Provide the [X, Y] coordinate of the cell's center where the given text is located.  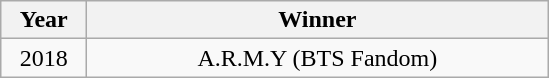
Year [44, 20]
2018 [44, 58]
A.R.M.Y (BTS Fandom) [318, 58]
Winner [318, 20]
